Provide the (X, Y) coordinate of the cell's center where the given text is located.  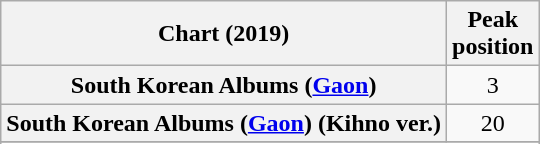
20 (493, 123)
Chart (2019) (224, 34)
South Korean Albums (Gaon) (224, 85)
Peakposition (493, 34)
South Korean Albums (Gaon) (Kihno ver.) (224, 123)
3 (493, 85)
